Identify which cell holds the provided text, then report its (X, Y) central coordinate. 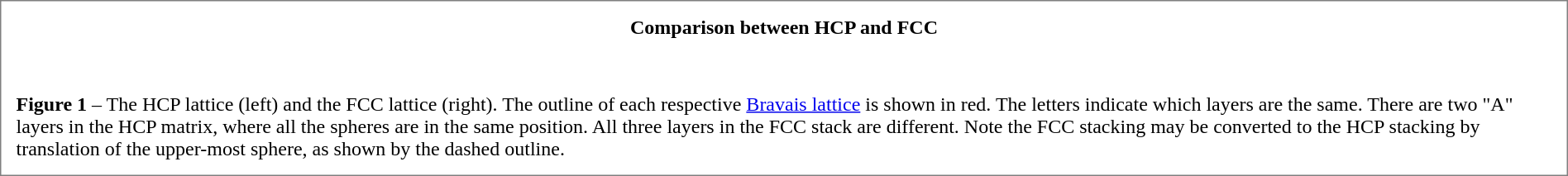
Comparison between HCP and FCC (784, 26)
